Return the (x, y) coordinate for the center point of the cell that contains the specified text.  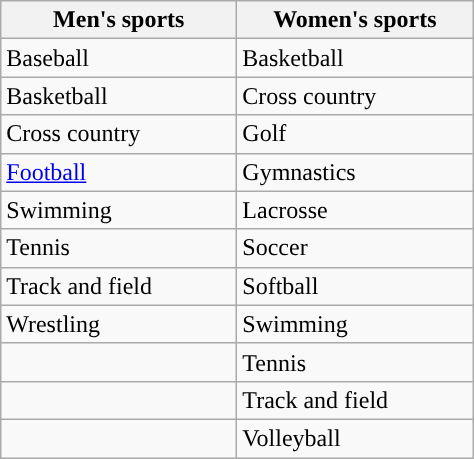
Women's sports (355, 20)
Softball (355, 286)
Soccer (355, 248)
Lacrosse (355, 210)
Football (119, 172)
Gymnastics (355, 172)
Wrestling (119, 324)
Volleyball (355, 438)
Men's sports (119, 20)
Baseball (119, 58)
Golf (355, 134)
